Detect which cell encompasses the target text, then output its (X, Y) center coordinate. 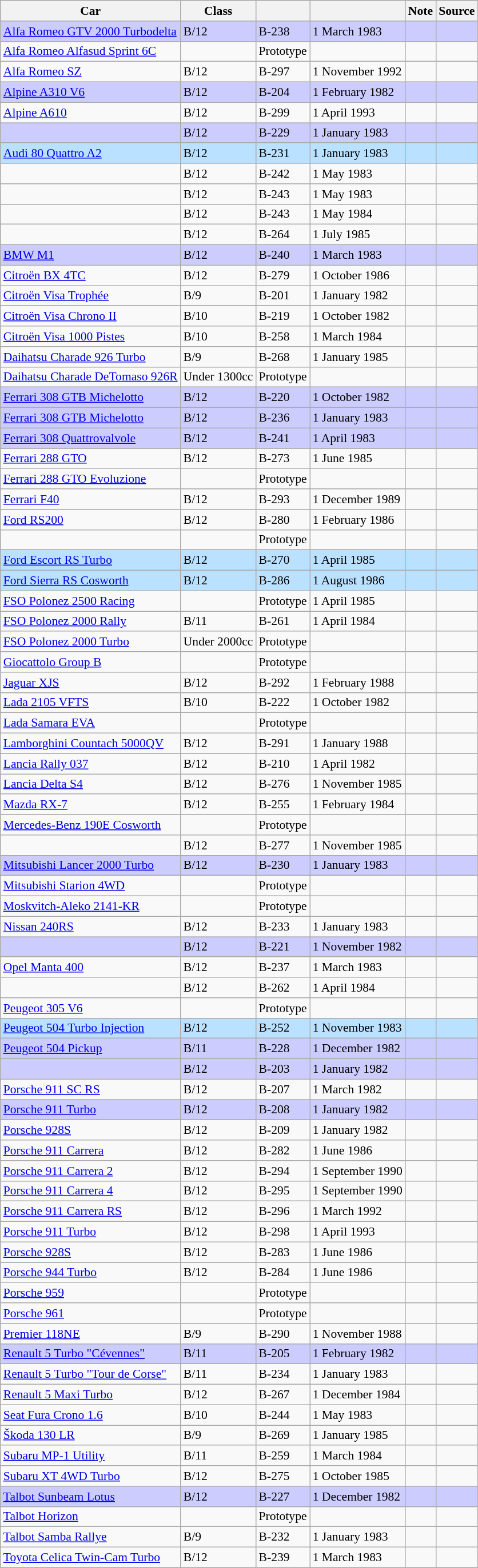
B-222 (283, 703)
B-282 (283, 1150)
Jaguar XJS (90, 683)
B-239 (283, 1558)
B-229 (283, 133)
Car (90, 11)
Lada 2105 VFTS (90, 703)
Lada Samara EVA (90, 723)
1 February 1986 (358, 520)
1 November 1983 (358, 1028)
B-220 (283, 398)
1 January 1988 (358, 744)
B-252 (283, 1028)
B-242 (283, 174)
Porsche 911 Carrera (90, 1150)
B-232 (283, 1537)
Alfa Romeo SZ (90, 72)
B-208 (283, 1110)
B-284 (283, 1273)
Source (456, 11)
B-236 (283, 418)
B-269 (283, 1435)
B-299 (283, 113)
1 October 1986 (358, 275)
B-294 (283, 1171)
B-277 (283, 845)
Peugeot 504 Turbo Injection (90, 1028)
B-203 (283, 1069)
B-228 (283, 1049)
B-234 (283, 1374)
B-280 (283, 520)
Alfa Romeo GTV 2000 Turbodelta (90, 31)
B-201 (283, 296)
Toyota Celica Twin-Cam Turbo (90, 1558)
Ferrari 308 Quattrovalvole (90, 438)
Under 2000cc (218, 642)
Ferrari 288 GTO Evoluzione (90, 479)
B-204 (283, 93)
Peugeot 305 V6 (90, 1008)
B-276 (283, 784)
B-209 (283, 1130)
1 March 1982 (358, 1089)
B-283 (283, 1252)
Talbot Sunbeam Lotus (90, 1497)
B-296 (283, 1212)
B-221 (283, 947)
Porsche 961 (90, 1313)
Porsche 911 Carrera RS (90, 1212)
Renault 5 Turbo "Tour de Corse" (90, 1374)
B-273 (283, 459)
B-293 (283, 499)
Škoda 130 LR (90, 1435)
Mercedes-Benz 190E Cosworth (90, 825)
B-205 (283, 1354)
B-291 (283, 744)
FSO Polonez 2000 Turbo (90, 642)
B-210 (283, 764)
Citroën BX 4TC (90, 275)
Renault 5 Maxi Turbo (90, 1395)
Lancia Rally 037 (90, 764)
1 April 1982 (358, 764)
Nissan 240RS (90, 927)
Under 1300cc (218, 377)
B-298 (283, 1232)
Talbot Samba Rallye (90, 1537)
1 October 1985 (358, 1476)
B-259 (283, 1456)
Renault 5 Turbo "Cévennes" (90, 1354)
Subaru XT 4WD Turbo (90, 1476)
Porsche 911 Carrera 4 (90, 1191)
B-290 (283, 1334)
Note (421, 11)
B-279 (283, 275)
B-255 (283, 805)
B-270 (283, 560)
B-231 (283, 154)
B-264 (283, 235)
Opel Manta 400 (90, 968)
Premier 118NE (90, 1334)
1 August 1986 (358, 581)
Ford Sierra RS Cosworth (90, 581)
Daihatsu Charade 926 Turbo (90, 357)
B-262 (283, 988)
Porsche 911 Carrera 2 (90, 1171)
Mitsubishi Lancer 2000 Turbo (90, 865)
B-244 (283, 1415)
Daihatsu Charade DeTomaso 926R (90, 377)
Alpine A310 V6 (90, 93)
B-241 (283, 438)
B-237 (283, 968)
1 February 1988 (358, 683)
Class (218, 11)
1 April 1983 (358, 438)
B-207 (283, 1089)
B-238 (283, 31)
Citroën Visa 1000 Pistes (90, 336)
Moskvitch-Aleko 2141-KR (90, 907)
Giocattolo Group B (90, 662)
Peugeot 504 Pickup (90, 1049)
1 November 1988 (358, 1334)
Porsche 911 SC RS (90, 1089)
Lamborghini Countach 5000QV (90, 744)
Audi 80 Quattro A2 (90, 154)
1 May 1984 (358, 214)
Citroën Visa Chrono II (90, 316)
Porsche 944 Turbo (90, 1273)
B-233 (283, 927)
Mazda RX-7 (90, 805)
B-227 (283, 1497)
B-295 (283, 1191)
Mitsubishi Starion 4WD (90, 886)
1 February 1984 (358, 805)
B-219 (283, 316)
1 December 1989 (358, 499)
B-267 (283, 1395)
Subaru MP-1 Utility (90, 1456)
Ferrari F40 (90, 499)
Alpine A610 (90, 113)
B-292 (283, 683)
Ford RS200 (90, 520)
Porsche 959 (90, 1293)
1 November 1992 (358, 72)
Talbot Horizon (90, 1517)
B-275 (283, 1476)
FSO Polonez 2000 Rally (90, 621)
1 November 1982 (358, 947)
B-268 (283, 357)
1 July 1985 (358, 235)
Ferrari 288 GTO (90, 459)
B-230 (283, 865)
Alfa Romeo Alfasud Sprint 6C (90, 51)
1 December 1984 (358, 1395)
B-258 (283, 336)
Lancia Delta S4 (90, 784)
FSO Polonez 2500 Racing (90, 601)
Seat Fura Crono 1.6 (90, 1415)
B-240 (283, 255)
1 June 1985 (358, 459)
B-261 (283, 621)
B-297 (283, 72)
Ford Escort RS Turbo (90, 560)
1 March 1992 (358, 1212)
Citroën Visa Trophée (90, 296)
BMW M1 (90, 255)
B-286 (283, 581)
